Capture the cell that displays the provided text and extract its [x, y] central coordinate. 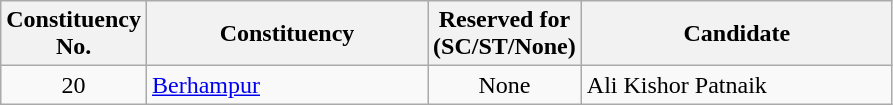
20 [74, 85]
None [505, 85]
Ali Kishor Patnaik [736, 85]
Candidate [736, 34]
Constituency No. [74, 34]
Constituency [286, 34]
Berhampur [286, 85]
Reserved for (SC/ST/None) [505, 34]
